Extract the [X, Y] coordinate from the center of the cell holding the provided text.  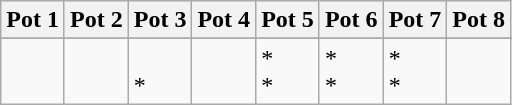
Pot 7 [415, 20]
Pot 3 [160, 20]
Pot 2 [96, 20]
Pot 5 [288, 20]
* [160, 72]
Pot 1 [33, 20]
Pot 8 [479, 20]
Pot 4 [224, 20]
Pot 6 [351, 20]
